For the text-containing cell, return its midpoint in [X, Y] coordinate format. 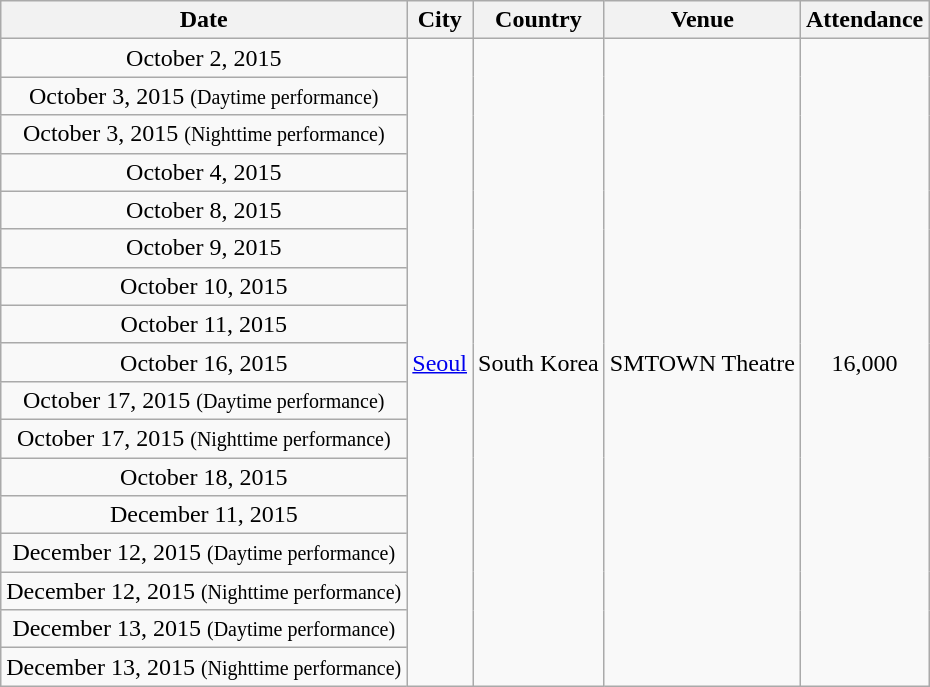
Date [204, 20]
October 9, 2015 [204, 248]
Seoul [440, 362]
October 16, 2015 [204, 362]
December 13, 2015 (Daytime performance) [204, 629]
October 17, 2015 (Daytime performance) [204, 400]
City [440, 20]
October 8, 2015 [204, 210]
October 2, 2015 [204, 58]
October 11, 2015 [204, 324]
October 17, 2015 (Nighttime performance) [204, 438]
December 11, 2015 [204, 515]
October 3, 2015 (Daytime performance) [204, 96]
SMTOWN Theatre [702, 362]
South Korea [539, 362]
Venue [702, 20]
Country [539, 20]
December 12, 2015 (Daytime performance) [204, 553]
October 10, 2015 [204, 286]
16,000 [864, 362]
October 3, 2015 (Nighttime performance) [204, 134]
October 4, 2015 [204, 172]
October 18, 2015 [204, 477]
December 13, 2015 (Nighttime performance) [204, 667]
Attendance [864, 20]
December 12, 2015 (Nighttime performance) [204, 591]
